Locate the cell with the specified text and output its (x, y) center coordinate. 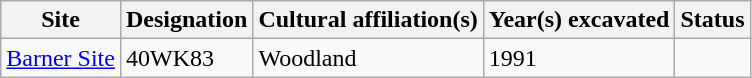
Designation (186, 20)
Site (61, 20)
Year(s) excavated (579, 20)
Barner Site (61, 58)
Woodland (368, 58)
Cultural affiliation(s) (368, 20)
Status (712, 20)
40WK83 (186, 58)
1991 (579, 58)
